Pinpoint the cell where the given text exists, returning its (X, Y) midpoint coordinate. 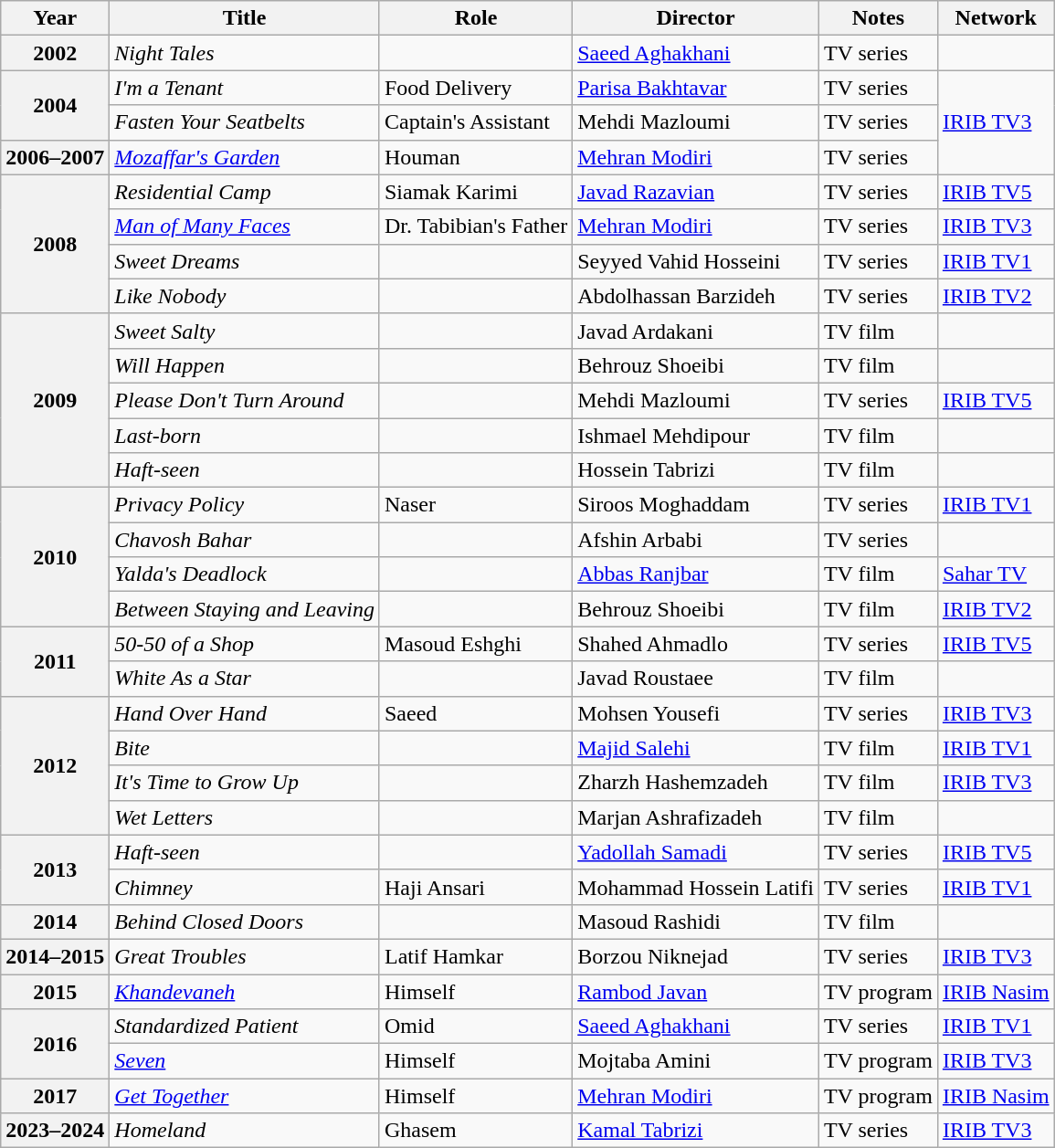
Khandevaneh (245, 991)
Dr. Tabibian's Father (475, 226)
Last-born (245, 436)
Javad Ardakani (696, 331)
Javad Roustaee (696, 679)
2004 (55, 105)
Zharzh Hashemzadeh (696, 783)
Afshin Arbabi (696, 540)
Majid Salehi (696, 748)
Wet Letters (245, 817)
Abbas Ranjbar (696, 574)
2010 (55, 557)
Network (996, 18)
Chimney (245, 887)
Like Nobody (245, 296)
Javad Razavian (696, 192)
Please Don't Turn Around (245, 400)
Borzou Niknejad (696, 956)
Houman (475, 157)
Residential Camp (245, 192)
2014–2015 (55, 956)
Kamal Tabrizi (696, 1131)
Mohammad Hossein Latifi (696, 887)
2002 (55, 53)
I'm a Tenant (245, 88)
Role (475, 18)
Homeland (245, 1131)
Night Tales (245, 53)
Shahed Ahmadlo (696, 644)
Seven (245, 1061)
Director (696, 18)
2016 (55, 1044)
Sweet Dreams (245, 261)
2006–2007 (55, 157)
Yalda's Deadlock (245, 574)
White As a Star (245, 679)
Mohsen Yousefi (696, 713)
It's Time to Grow Up (245, 783)
Marjan Ashrafizadeh (696, 817)
Chavosh Bahar (245, 540)
2017 (55, 1096)
2011 (55, 661)
2008 (55, 244)
Ishmael Mehdipour (696, 436)
2012 (55, 765)
2013 (55, 869)
Standardized Patient (245, 1027)
Siamak Karimi (475, 192)
Sahar TV (996, 574)
Behind Closed Doors (245, 922)
2009 (55, 400)
Siroos Moghaddam (696, 505)
Man of Many Faces (245, 226)
Bite (245, 748)
Hossein Tabrizi (696, 470)
Year (55, 18)
Between Staying and Leaving (245, 609)
2015 (55, 991)
Get Together (245, 1096)
2014 (55, 922)
Mozaffar's Garden (245, 157)
Seyyed Vahid Hosseini (696, 261)
Hand Over Hand (245, 713)
Rambod Javan (696, 991)
Privacy Policy (245, 505)
Masoud Rashidi (696, 922)
Captain's Assistant (475, 122)
Sweet Salty (245, 331)
Masoud Eshghi (475, 644)
Haji Ansari (475, 887)
Title (245, 18)
Mojtaba Amini (696, 1061)
Notes (878, 18)
Naser (475, 505)
Parisa Bakhtavar (696, 88)
Great Troubles (245, 956)
Ghasem (475, 1131)
Will Happen (245, 365)
Latif Hamkar (475, 956)
2023–2024 (55, 1131)
50-50 of a Shop (245, 644)
Food Delivery (475, 88)
Abdolhassan Barzideh (696, 296)
Yadollah Samadi (696, 852)
Saeed (475, 713)
Omid (475, 1027)
Fasten Your Seatbelts (245, 122)
